Find where the given text appears and provide that cell's center as (X, Y) coordinate. 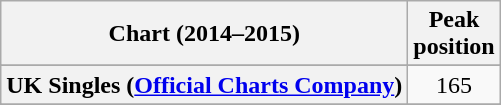
Chart (2014–2015) (204, 34)
UK Singles (Official Charts Company) (204, 85)
165 (454, 85)
Peakposition (454, 34)
